Extract the (X, Y) coordinate from the center of the cell holding the provided text.  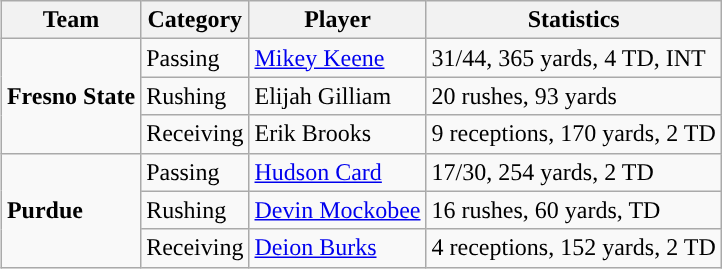
Mikey Keene (338, 58)
Erik Brooks (338, 134)
Category (195, 20)
Team (70, 20)
9 receptions, 170 yards, 2 TD (574, 134)
Devin Mockobee (338, 210)
20 rushes, 93 yards (574, 96)
Purdue (70, 210)
16 rushes, 60 yards, TD (574, 210)
17/30, 254 yards, 2 TD (574, 172)
Player (338, 20)
Statistics (574, 20)
Deion Burks (338, 248)
Fresno State (70, 96)
31/44, 365 yards, 4 TD, INT (574, 58)
4 receptions, 152 yards, 2 TD (574, 248)
Elijah Gilliam (338, 96)
Hudson Card (338, 172)
